Provide the [x, y] coordinate of the cell's center where the given text is located.  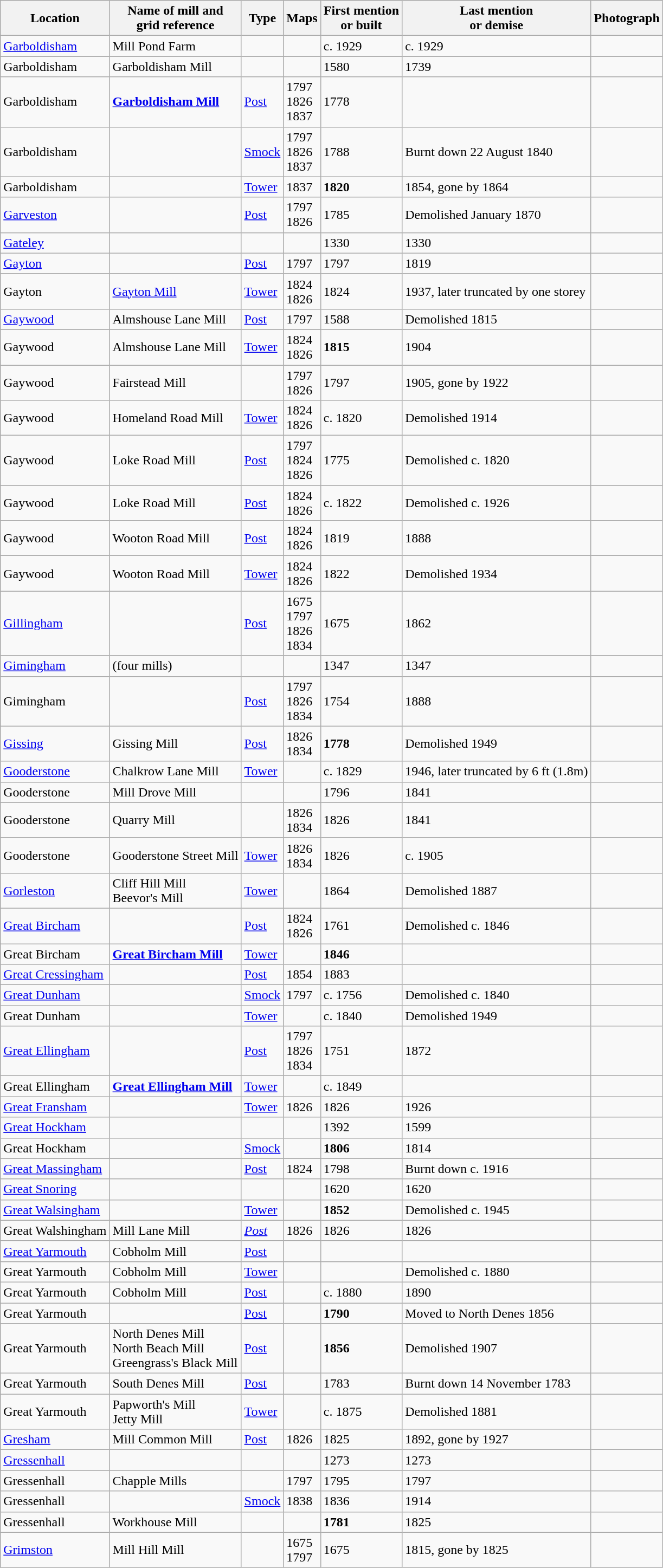
North Denes MillNorth Beach MillGreengrass's Black Mill [176, 1349]
Great Massingham [55, 1169]
c. 1875 [361, 1412]
1872 [497, 1051]
1883 [361, 975]
c. 1880 [361, 1292]
Gissing [55, 743]
Gresham [55, 1440]
Great Fransham [55, 1107]
1904 [497, 347]
Grimston [55, 1550]
Papworth's MillJetty Mill [176, 1412]
Photograph [627, 18]
16751797 [302, 1550]
c. 1822 [361, 503]
1822 [361, 573]
Great Bircham Mill [176, 954]
Demolished January 1870 [497, 215]
First mentionor built [361, 18]
c. 1840 [361, 1016]
Homeland Road Mill [176, 418]
Great Cressingham [55, 975]
Burnt down 22 August 1840 [497, 152]
1946, later truncated by 6 ft (1.8m) [497, 772]
1820 [361, 187]
1599 [497, 1128]
Great Walshingham [55, 1230]
Gateley [55, 243]
Demolished 1881 [497, 1412]
Great Walsingham [55, 1210]
c. 1905 [497, 855]
Mill Pond Farm [176, 46]
Mill Lane Mill [176, 1230]
1937, later truncated by one storey [497, 291]
1926 [497, 1107]
(four mills) [176, 666]
Location [55, 18]
Gorleston [55, 891]
1838 [302, 1501]
Gayton Mill [176, 291]
1392 [361, 1128]
1788 [361, 152]
1854 [302, 975]
Demolished c. 1945 [497, 1210]
Gooderstone Street Mill [176, 855]
1836 [361, 1501]
1675179718261834 [302, 623]
1580 [361, 67]
Demolished 1934 [497, 573]
1796 [361, 792]
179718241826 [302, 461]
Workhouse Mill [176, 1522]
1798 [361, 1169]
Fairstead Mill [176, 383]
1854, gone by 1864 [497, 187]
1815, gone by 1825 [497, 1550]
South Denes Mill [176, 1384]
Great Snoring [55, 1189]
1814 [497, 1148]
1890 [497, 1292]
Great Ellingham Mill [176, 1086]
Cliff Hill MillBeevor's Mill [176, 891]
1837 [302, 187]
Mill Hill Mill [176, 1550]
1588 [361, 319]
1846 [361, 954]
Chalkrow Lane Mill [176, 772]
c. 1849 [361, 1086]
1905, gone by 1922 [497, 383]
Mill Drove Mill [176, 792]
1739 [497, 67]
Demolished c. 1840 [497, 995]
c. 1756 [361, 995]
1862 [497, 623]
Mill Common Mill [176, 1440]
Garveston [55, 215]
1781 [361, 1522]
Demolished c. 1880 [497, 1272]
Demolished c. 1846 [497, 925]
Quarry Mill [176, 820]
1856 [361, 1349]
Name of mill andgrid reference [176, 18]
Type [262, 18]
1785 [361, 215]
1852 [361, 1210]
1783 [361, 1384]
Demolished c. 1820 [497, 461]
c. 1829 [361, 772]
Maps [302, 18]
Gissing Mill [176, 743]
1806 [361, 1148]
Demolished 1887 [497, 891]
Demolished 1907 [497, 1349]
1892, gone by 1927 [497, 1440]
1775 [361, 461]
1914 [497, 1501]
Gillingham [55, 623]
Moved to North Denes 1856 [497, 1313]
1751 [361, 1051]
Burnt down c. 1916 [497, 1169]
Demolished 1914 [497, 418]
Demolished 1815 [497, 319]
1795 [361, 1481]
1761 [361, 925]
Last mention or demise [497, 18]
1815 [361, 347]
Chapple Mills [176, 1481]
Demolished c. 1926 [497, 503]
c. 1820 [361, 418]
1864 [361, 891]
Burnt down 14 November 1783 [497, 1384]
1790 [361, 1313]
1754 [361, 701]
